Provide the (X, Y) coordinate of the cell's center where the given text is located.  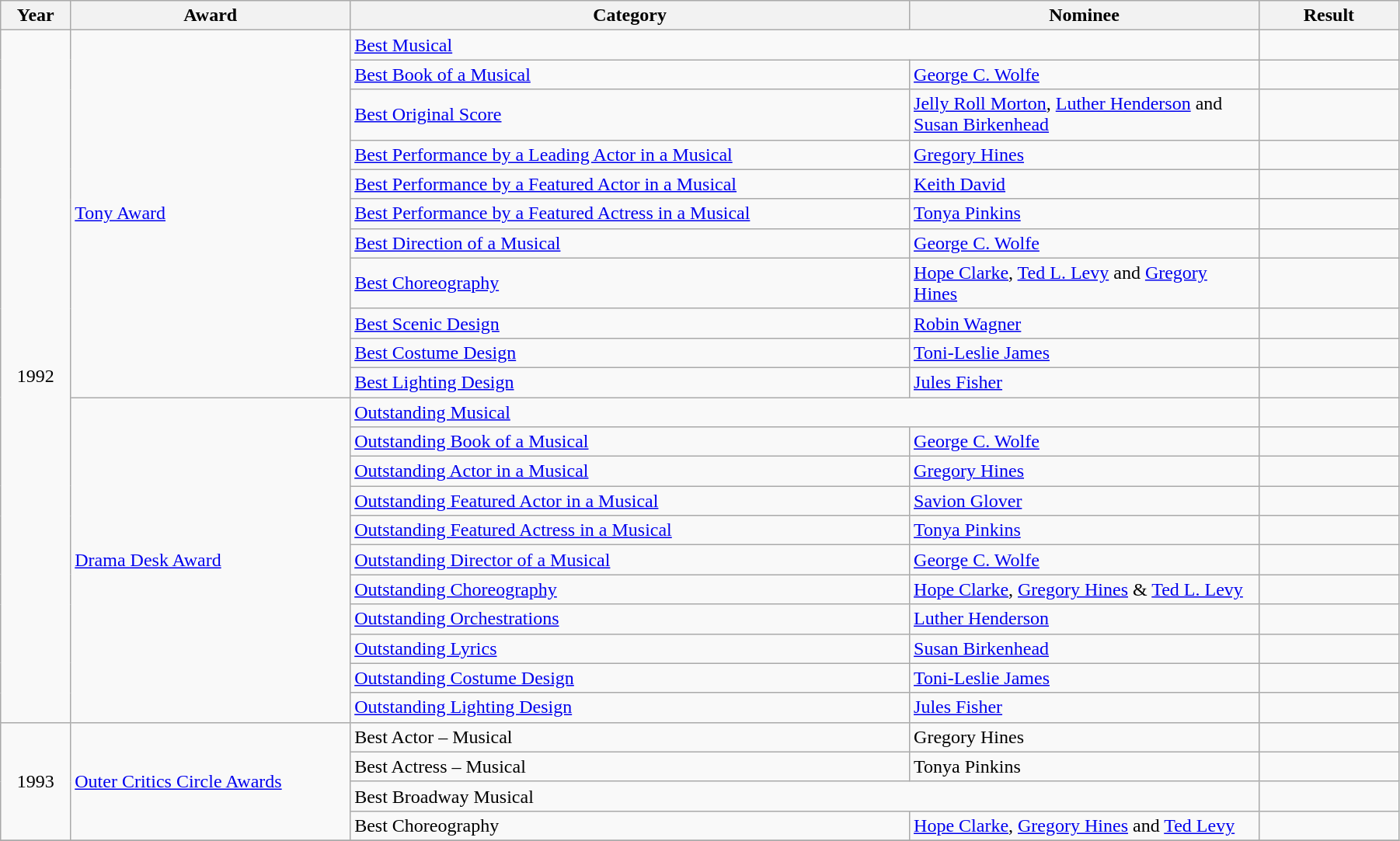
Keith David (1085, 184)
Best Performance by a Featured Actor in a Musical (630, 184)
Best Direction of a Musical (630, 243)
Nominee (1085, 16)
Best Scenic Design (630, 323)
Best Musical (805, 45)
Best Performance by a Featured Actress in a Musical (630, 214)
Best Performance by a Leading Actor in a Musical (630, 155)
Award (211, 16)
Outstanding Featured Actress in a Musical (630, 530)
Robin Wagner (1085, 323)
Outstanding Costume Design (630, 678)
Tony Award (211, 214)
Outstanding Choreography (630, 589)
Category (630, 16)
Outstanding Lighting Design (630, 707)
Outer Critics Circle Awards (211, 781)
Best Costume Design (630, 353)
Outstanding Orchestrations (630, 619)
Outstanding Featured Actor in a Musical (630, 501)
Outstanding Book of a Musical (630, 442)
1992 (36, 376)
Best Book of a Musical (630, 75)
Result (1329, 16)
Best Lighting Design (630, 382)
Year (36, 16)
Best Actress – Musical (630, 766)
Hope Clarke, Ted L. Levy and Gregory Hines (1085, 283)
Drama Desk Award (211, 561)
Hope Clarke, Gregory Hines & Ted L. Levy (1085, 589)
Outstanding Actor in a Musical (630, 471)
1993 (36, 781)
Best Actor – Musical (630, 737)
Outstanding Director of a Musical (630, 560)
Susan Birkenhead (1085, 648)
Best Original Score (630, 115)
Jelly Roll Morton, Luther Henderson and Susan Birkenhead (1085, 115)
Luther Henderson (1085, 619)
Best Broadway Musical (805, 796)
Savion Glover (1085, 501)
Outstanding Musical (805, 412)
Outstanding Lyrics (630, 648)
Hope Clarke, Gregory Hines and Ted Levy (1085, 825)
